Capture the cell that displays the provided text and extract its (x, y) central coordinate. 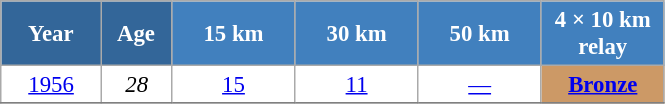
15 (234, 85)
Year (52, 34)
— (480, 85)
50 km (480, 34)
11 (356, 85)
1956 (52, 85)
28 (136, 85)
15 km (234, 34)
Bronze (602, 85)
Age (136, 34)
4 × 10 km relay (602, 34)
30 km (356, 34)
